Detect which cell encompasses the target text, then output its [x, y] center coordinate. 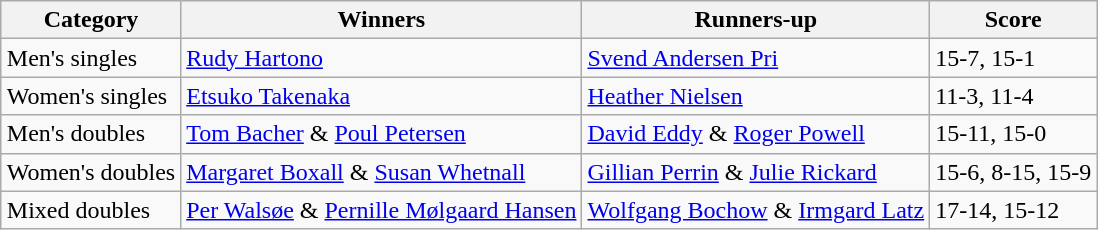
Women's singles [90, 96]
Category [90, 20]
Per Walsøe & Pernille Mølgaard Hansen [382, 210]
Tom Bacher & Poul Petersen [382, 134]
Winners [382, 20]
David Eddy & Roger Powell [756, 134]
15-6, 8-15, 15-9 [1014, 172]
Wolfgang Bochow & Irmgard Latz [756, 210]
11-3, 11-4 [1014, 96]
Men's doubles [90, 134]
Svend Andersen Pri [756, 58]
Women's doubles [90, 172]
Score [1014, 20]
Etsuko Takenaka [382, 96]
Heather Nielsen [756, 96]
Men's singles [90, 58]
Runners-up [756, 20]
15-11, 15-0 [1014, 134]
Rudy Hartono [382, 58]
Mixed doubles [90, 210]
17-14, 15-12 [1014, 210]
Gillian Perrin & Julie Rickard [756, 172]
15-7, 15-1 [1014, 58]
Margaret Boxall & Susan Whetnall [382, 172]
